Pinpoint the cell where the given text exists, returning its (x, y) midpoint coordinate. 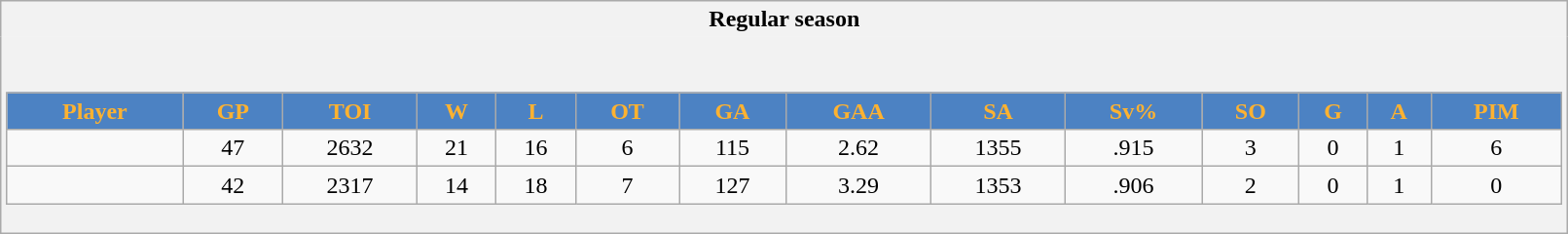
SO (1251, 111)
127 (732, 185)
1353 (999, 185)
16 (536, 148)
Regular season (784, 19)
GP (234, 111)
Player GP TOI W L OT GA GAA SA Sv% SO G A PIM 47 2632 21 16 6 115 2.62 1355 .915 3 0 1 6 42 2317 14 18 7 127 3.29 1353 .906 2 0 1 0 (784, 135)
SA (999, 111)
3 (1251, 148)
L (536, 111)
G (1333, 111)
21 (456, 148)
7 (627, 185)
TOI (350, 111)
GA (732, 111)
A (1399, 111)
42 (234, 185)
18 (536, 185)
47 (234, 148)
2.62 (858, 148)
1355 (999, 148)
PIM (1496, 111)
OT (627, 111)
Sv% (1133, 111)
.906 (1133, 185)
14 (456, 185)
2632 (350, 148)
2 (1251, 185)
W (456, 111)
Player (95, 111)
3.29 (858, 185)
GAA (858, 111)
.915 (1133, 148)
2317 (350, 185)
115 (732, 148)
